Capture the cell that displays the provided text and extract its [X, Y] central coordinate. 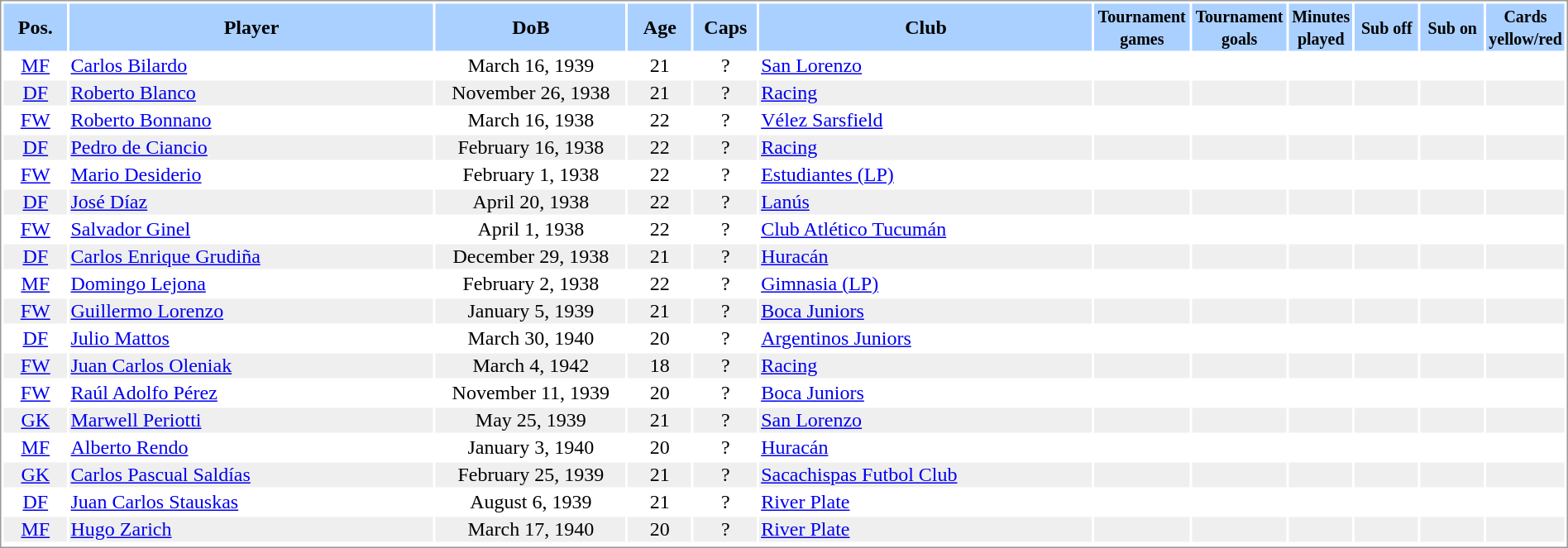
Marwell Periotti [251, 421]
18 [660, 366]
August 6, 1939 [531, 502]
March 4, 1942 [531, 366]
Salvador Ginel [251, 229]
March 16, 1939 [531, 65]
April 20, 1938 [531, 203]
Roberto Blanco [251, 93]
Gimnasia (LP) [926, 284]
December 29, 1938 [531, 257]
Roberto Bonnano [251, 120]
November 11, 1939 [531, 393]
Sacachispas Futbol Club [926, 475]
Caps [726, 26]
Player [251, 26]
Guillermo Lorenzo [251, 312]
Minutesplayed [1322, 26]
Carlos Pascual Saldías [251, 475]
Pedro de Ciancio [251, 148]
Juan Carlos Stauskas [251, 502]
February 2, 1938 [531, 284]
Age [660, 26]
Domingo Lejona [251, 284]
Carlos Bilardo [251, 65]
Estudiantes (LP) [926, 174]
January 3, 1940 [531, 447]
Club [926, 26]
March 30, 1940 [531, 338]
February 25, 1939 [531, 475]
April 1, 1938 [531, 229]
Julio Mattos [251, 338]
Sub off [1386, 26]
Argentinos Juniors [926, 338]
February 16, 1938 [531, 148]
Tournamentgames [1141, 26]
Alberto Rendo [251, 447]
Cardsyellow/red [1526, 26]
Juan Carlos Oleniak [251, 366]
November 26, 1938 [531, 93]
Pos. [35, 26]
Lanús [926, 203]
January 5, 1939 [531, 312]
Hugo Zarich [251, 530]
Club Atlético Tucumán [926, 229]
Raúl Adolfo Pérez [251, 393]
Mario Desiderio [251, 174]
Sub on [1452, 26]
Vélez Sarsfield [926, 120]
Carlos Enrique Grudiña [251, 257]
Tournamentgoals [1239, 26]
March 16, 1938 [531, 120]
May 25, 1939 [531, 421]
February 1, 1938 [531, 174]
José Díaz [251, 203]
DoB [531, 26]
March 17, 1940 [531, 530]
